From the cell containing the given text, extract its center point as (X, Y) coordinate. 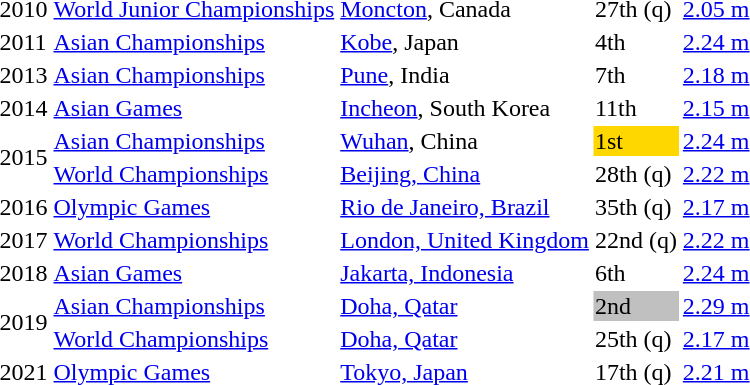
28th (q) (636, 174)
4th (636, 42)
London, United Kingdom (465, 240)
1st (636, 141)
2nd (636, 306)
Pune, India (465, 75)
11th (636, 108)
Olympic Games (194, 207)
Jakarta, Indonesia (465, 273)
Wuhan, China (465, 141)
Incheon, South Korea (465, 108)
6th (636, 273)
Beijing, China (465, 174)
25th (q) (636, 339)
7th (636, 75)
Kobe, Japan (465, 42)
22nd (q) (636, 240)
35th (q) (636, 207)
Rio de Janeiro, Brazil (465, 207)
